Pinpoint the cell where the given text exists, returning its [X, Y] midpoint coordinate. 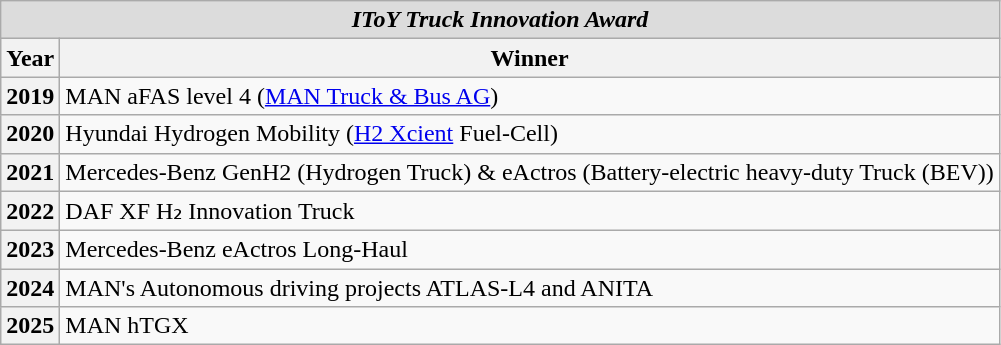
DAF XF H₂ Innovation Truck [530, 211]
2025 [30, 326]
MAN hTGX [530, 326]
Year [30, 58]
2021 [30, 172]
2022 [30, 211]
2019 [30, 96]
2024 [30, 288]
Hyundai Hydrogen Mobility (H2 Xcient Fuel-Cell) [530, 134]
MAN's Autonomous driving projects ATLAS-L4 and ANITA [530, 288]
Mercedes-Benz GenH2 (Hydrogen Truck) & eActros (Battery-electric heavy-duty Truck (BEV)) [530, 172]
2023 [30, 250]
IToY Truck Innovation Award [500, 20]
Winner [530, 58]
Mercedes-Benz eActros Long-Haul [530, 250]
MAN aFAS level 4 (MAN Truck & Bus AG) [530, 96]
2020 [30, 134]
